Search for the cell housing the specified text and yield its [X, Y] center coordinate. 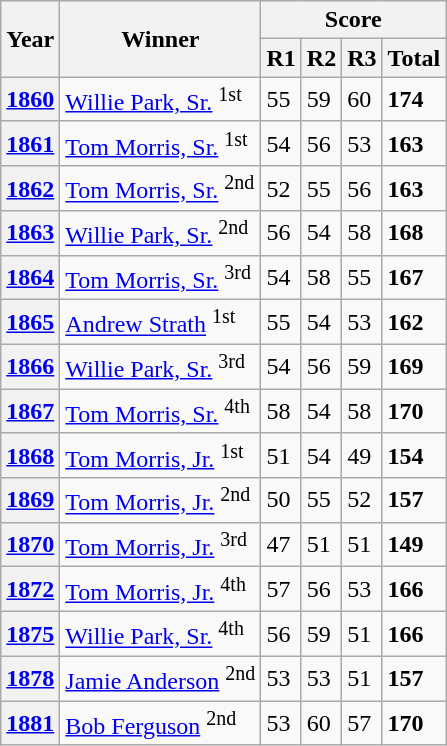
R1 [281, 58]
R2 [321, 58]
1875 [30, 634]
1878 [30, 678]
1870 [30, 544]
Tom Morris, Jr. 2nd [160, 500]
Tom Morris, Jr. 3rd [160, 544]
Tom Morris, Sr. 1st [160, 144]
1881 [30, 724]
Willie Park, Sr. 2nd [160, 234]
1866 [30, 366]
1861 [30, 144]
149 [414, 544]
1867 [30, 412]
Tom Morris, Sr. 4th [160, 412]
Bob Ferguson 2nd [160, 724]
Winner [160, 39]
1863 [30, 234]
174 [414, 100]
Year [30, 39]
Tom Morris, Sr. 2nd [160, 188]
1869 [30, 500]
168 [414, 234]
162 [414, 322]
Tom Morris, Jr. 4th [160, 590]
50 [281, 500]
Tom Morris, Sr. 3rd [160, 278]
47 [281, 544]
Willie Park, Sr. 4th [160, 634]
Willie Park, Sr. 1st [160, 100]
169 [414, 366]
1864 [30, 278]
1865 [30, 322]
Jamie Anderson 2nd [160, 678]
1872 [30, 590]
Willie Park, Sr. 3rd [160, 366]
Andrew Strath 1st [160, 322]
1868 [30, 456]
167 [414, 278]
Total [414, 58]
Tom Morris, Jr. 1st [160, 456]
R3 [362, 58]
1860 [30, 100]
49 [362, 456]
154 [414, 456]
1862 [30, 188]
Score [354, 20]
